Identify which cell holds the provided text, then report its (X, Y) central coordinate. 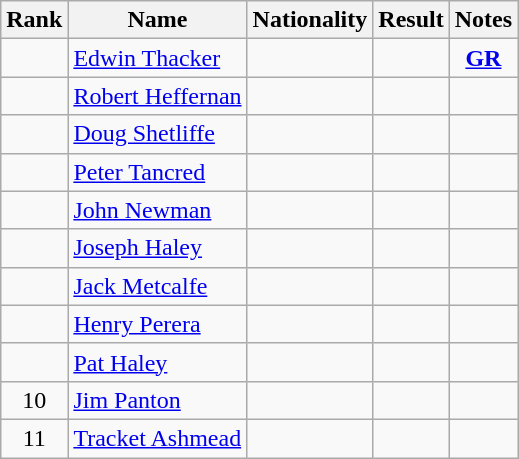
11 (34, 438)
Tracket Ashmead (158, 438)
Name (158, 20)
Jim Panton (158, 400)
Jack Metcalfe (158, 286)
Edwin Thacker (158, 58)
Pat Haley (158, 362)
GR (483, 58)
Henry Perera (158, 324)
Doug Shetliffe (158, 134)
Rank (34, 20)
10 (34, 400)
Joseph Haley (158, 248)
Notes (483, 20)
John Newman (158, 210)
Peter Tancred (158, 172)
Nationality (310, 20)
Robert Heffernan (158, 96)
Result (411, 20)
